Identify which cell holds the provided text, then report its [x, y] central coordinate. 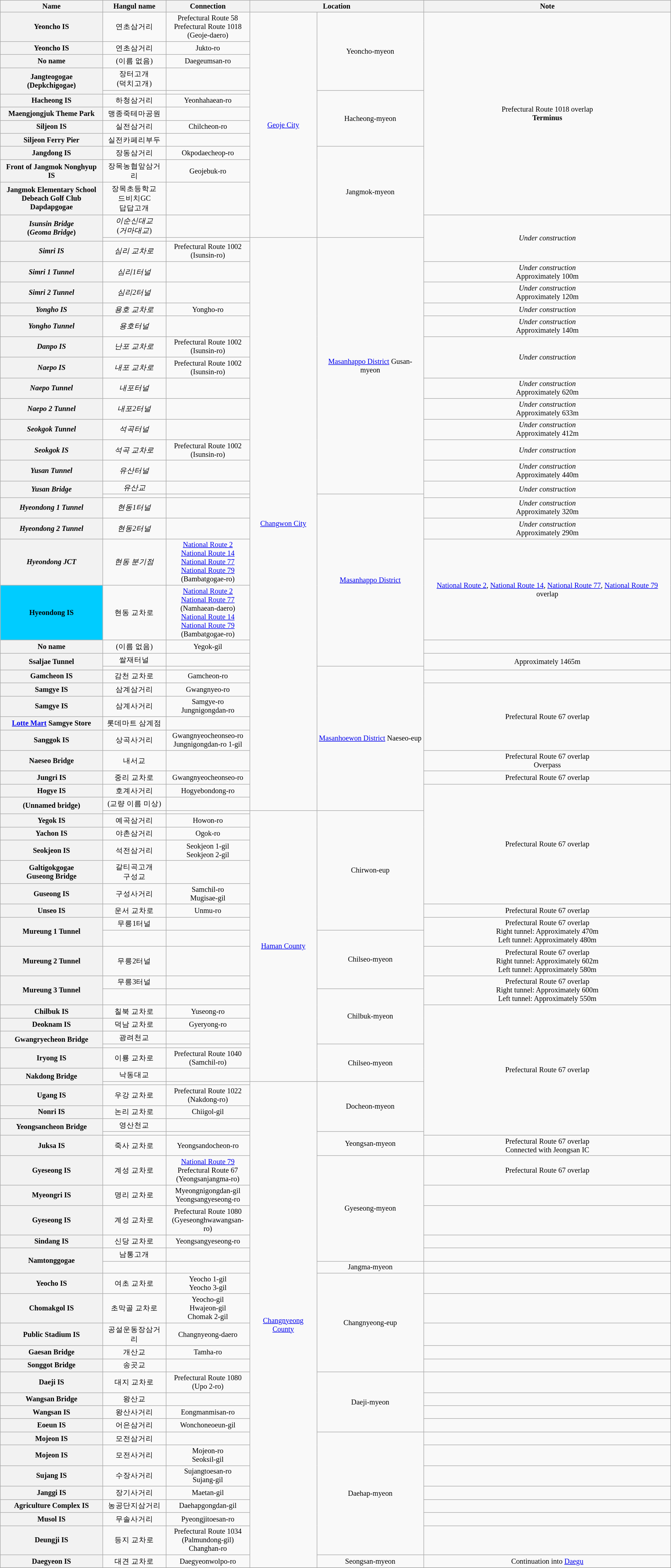
Yongho Tunnel [52, 326]
유산터널 [135, 470]
Under constructionApproximately 440m [548, 470]
Yachon IS [52, 834]
Mureung 1 Tunnel [52, 932]
무솔사거리 [135, 1519]
Jukto-ro [208, 48]
Prefectural Route 67 overlapRight tunnel: Approximately 470mLeft tunnel: Approximately 480m [548, 932]
Hacheong IS [52, 100]
National Route 79Prefectural Route 67(Yeongsanjangma-ro) [208, 1170]
Front of Jangmok Nonghyup IS [52, 171]
Simri 2 Tunnel [52, 292]
야촌삼거리 [135, 834]
Unmu-ro [208, 911]
Name [52, 6]
Geojebuk-ro [208, 171]
Iryong IS [52, 1058]
Howon-ro [208, 821]
Jangdong IS [52, 153]
Daegyeonwolpo-ro [208, 1561]
내포 교차로 [135, 367]
Under constructionApproximately 633m [548, 409]
Note [548, 6]
내포터널 [135, 388]
유산교 [135, 487]
Yegok IS [52, 821]
Gamcheon-ro [208, 676]
Gyeseong-myeon [370, 1208]
Yongho IS [52, 309]
Seokgok Tunnel [52, 429]
Yuseong-ro [208, 1011]
Jangteogogae(Depkchigogae) [52, 81]
Gyeryong-ro [208, 1025]
Seokgok IS [52, 450]
삼계사거리 [135, 706]
Daehap-myeon [370, 1493]
Samchil-roMugisae-gil [208, 894]
농공단지삼거리 [135, 1506]
예곡삼거리 [135, 821]
Approximately 1465m [548, 661]
Daeji-myeon [370, 1402]
Prefectural Route 58Prefectural Route 1018(Geoje-daero) [208, 27]
Chilcheon-ro [208, 127]
National Route 2National Route 14National Route 77National Route 79(Bambatgogae-ro) [208, 562]
송곳교 [135, 1365]
석곡터널 [135, 429]
Guseong IS [52, 894]
Seongsan-myeon [370, 1561]
Seokjeon IS [52, 850]
Chilbuk-myeon [370, 1016]
Ssaljae Tunnel [52, 661]
이룡 교차로 [135, 1058]
남통고개 [135, 1254]
장터고개(덕치고개) [135, 79]
삼계삼거리 [135, 690]
Connection [208, 6]
석전삼거리 [135, 850]
Prefectural Route 1080(Gyeseonghwawangsan-ro) [208, 1220]
Under constructionApproximately 120m [548, 292]
Chilbuk IS [52, 1011]
Samgye-roJungnigongdan-ro [208, 706]
Mureung 3 Tunnel [52, 990]
Simri 1 Tunnel [52, 272]
Hogye IS [52, 791]
Jungri IS [52, 778]
Juksa IS [52, 1146]
Eoeun IS [52, 1425]
신당 교차로 [135, 1241]
National Route 2, National Route 14, National Route 77, National Route 79 overlap [548, 590]
Mojeon-roSeoksil-gil [208, 1455]
Gwangryecheon Bridge [52, 1039]
Naepo Tunnel [52, 388]
낙동대교 [135, 1075]
호계사거리 [135, 791]
이순신대교(거마대교) [135, 226]
심리2터널 [135, 292]
Prefectural Route 1034(Palmundong-gil)Changhan-ro [208, 1540]
심리 교차로 [135, 251]
National Route 2National Route 77(Namhaean-daero)National Route 14National Route 79(Bambatgogae-ro) [208, 612]
칠북 교차로 [135, 1011]
Daehapgongdan-gil [208, 1506]
Wangsan Bridge [52, 1399]
Yeocho-gilHwajeon-gilChomak 2-gil [208, 1308]
Gwangnyeocheonseo-roJungnigongdan-ro 1-gil [208, 740]
Under constructionApproximately 290m [548, 528]
Gaesan Bridge [52, 1352]
Under constructionApproximately 100m [548, 272]
Naeseo Bridge [52, 761]
갈티곡고개구성교 [135, 872]
영산천교 [135, 1125]
Prefectural Route 1018 overlapTerminus [548, 113]
Yeocho 1-gilYeocho 3-gil [208, 1283]
명리 교차로 [135, 1195]
Hyeondong 2 Tunnel [52, 528]
Yeoncho-myeon [370, 52]
Prefectural Route 67 overlapRight tunnel: Approximately 602mLeft tunnel: Approximately 580m [548, 961]
맹종죽테마공원 [135, 114]
Okpodaecheop-ro [208, 153]
죽사 교차로 [135, 1146]
Hangul name [135, 6]
무릉2터널 [135, 961]
실전카페리부두 [135, 140]
Prefectural Route 67 overlapConnected with Jeongsan IC [548, 1146]
Chomakgol IS [52, 1308]
Prefectural Route 1022(Nakdong-ro) [208, 1095]
하청삼거리 [135, 100]
Prefectural Route 67 overlapRight tunnel: Approximately 600mLeft tunnel: Approximately 550m [548, 990]
Yeocho IS [52, 1283]
Danpo IS [52, 347]
쌀재터널 [135, 660]
왕산교 [135, 1399]
Eongmanmisan-ro [208, 1412]
Agriculture Complex IS [52, 1506]
난포 교차로 [135, 347]
Gamcheon IS [52, 676]
Hacheong-myeon [370, 118]
덕남 교차로 [135, 1025]
Unseo IS [52, 911]
Tamha-ro [208, 1352]
Nakdong Bridge [52, 1076]
Changnyeong County [283, 1324]
현동1터널 [135, 508]
광려천교 [135, 1037]
Seokjeon 1-gilSeokjeon 2-gil [208, 850]
Docheon-myeon [370, 1106]
Yeongsangyeseong-ro [208, 1241]
어은삼거리 [135, 1425]
Gwangnyeo-ro [208, 690]
Yusan Tunnel [52, 470]
Daegyeon IS [52, 1561]
Yegok-gil [208, 647]
Sujangtoesan-roSujang-gil [208, 1476]
롯데마트 삼계점 [135, 723]
Janggi IS [52, 1493]
장동삼거리 [135, 153]
Yeongsancheon Bridge [52, 1127]
Simri IS [52, 251]
Masanhappo District Gusan-myeon [370, 366]
Songgot Bridge [52, 1365]
수장사거리 [135, 1476]
무릉3터널 [135, 982]
구성사거리 [135, 894]
심리1터널 [135, 272]
Jangmok Elementary SchoolDebeach Golf ClubDapdapgogae [52, 198]
Jangmok-myeon [370, 192]
Pyeongjitoesan-ro [208, 1519]
우강 교차로 [135, 1095]
Deungji IS [52, 1540]
(교량 이름 미상) [135, 803]
Sindang IS [52, 1241]
대견 교차로 [135, 1561]
Public Stadium IS [52, 1334]
개산교 [135, 1352]
실전삼거리 [135, 127]
논리 교차로 [135, 1112]
현동 분기점 [135, 562]
Siljeon Ferry Pier [52, 140]
Continuation into Daegu [548, 1561]
중리 교차로 [135, 778]
여초 교차로 [135, 1283]
Hyeondong 1 Tunnel [52, 508]
Daeji IS [52, 1382]
왕산사거리 [135, 1412]
Masanhoewon District Naeseo-eup [370, 738]
Prefectural Route 1080(Upo 2-ro) [208, 1382]
Yongho-ro [208, 309]
Under constructionApproximately 320m [548, 508]
Ogok-ro [208, 834]
Masanhappo District [370, 580]
내서교 [135, 761]
Changwon City [283, 524]
Maetan-gil [208, 1493]
현동2터널 [135, 528]
Maengjongjuk Theme Park [52, 114]
장기사거리 [135, 1493]
Location [337, 6]
Myeongri IS [52, 1195]
Naepo 2 Tunnel [52, 409]
Hyeondong JCT [52, 562]
Wonchoneoeun-gil [208, 1425]
Under constructionApproximately 620m [548, 388]
Yeongsan-myeon [370, 1143]
Changnyeong-daero [208, 1334]
Hyeondong IS [52, 612]
Ugang IS [52, 1095]
Chiigol-gil [208, 1112]
Under constructionApproximately 412m [548, 429]
Changnyeong-eup [370, 1322]
무릉1터널 [135, 924]
내포2터널 [135, 409]
Daegeumsan-ro [208, 61]
대지 교차로 [135, 1382]
Sujang IS [52, 1476]
상곡사거리 [135, 740]
장목초등학교드비치GC답답고개 [135, 198]
공설운동장삼거리 [135, 1334]
현동 교차로 [135, 612]
Geoje City [283, 125]
Myeongnigongdan-gilYeongsangyeseong-ro [208, 1195]
Deoknam IS [52, 1025]
Musol IS [52, 1519]
Yeongsandocheon-ro [208, 1146]
Yeonhahaean-ro [208, 100]
GaltigokgogaeGuseong Bridge [52, 872]
장목농협앞삼거리 [135, 171]
Isunsin Bridge(Geoma Bridge) [52, 228]
Under constructionApproximately 140m [548, 326]
Haman County [283, 946]
Jangma-myeon [370, 1267]
Yusan Bridge [52, 489]
감천 교차로 [135, 676]
Chirwon-eup [370, 870]
Lotte Mart Samgye Store [52, 723]
Nonri IS [52, 1112]
Wangsan IS [52, 1412]
(Unnamed bridge) [52, 805]
모전사거리 [135, 1455]
용호 교차로 [135, 309]
석곡 교차로 [135, 450]
초막골 교차로 [135, 1308]
Siljeon IS [52, 127]
Gwangnyeocheonseo-ro [208, 778]
Sanggok IS [52, 740]
Hogyebondong-ro [208, 791]
Naepo IS [52, 367]
Prefectural Route 67 overlapOverpass [548, 761]
모전삼거리 [135, 1438]
운서 교차로 [135, 911]
용호터널 [135, 326]
Prefectural Route 1040(Samchil-ro) [208, 1058]
Namtonggogae [52, 1260]
등지 교차로 [135, 1540]
Mureung 2 Tunnel [52, 961]
